Extract the (x, y) coordinate from the center of the cell holding the provided text.  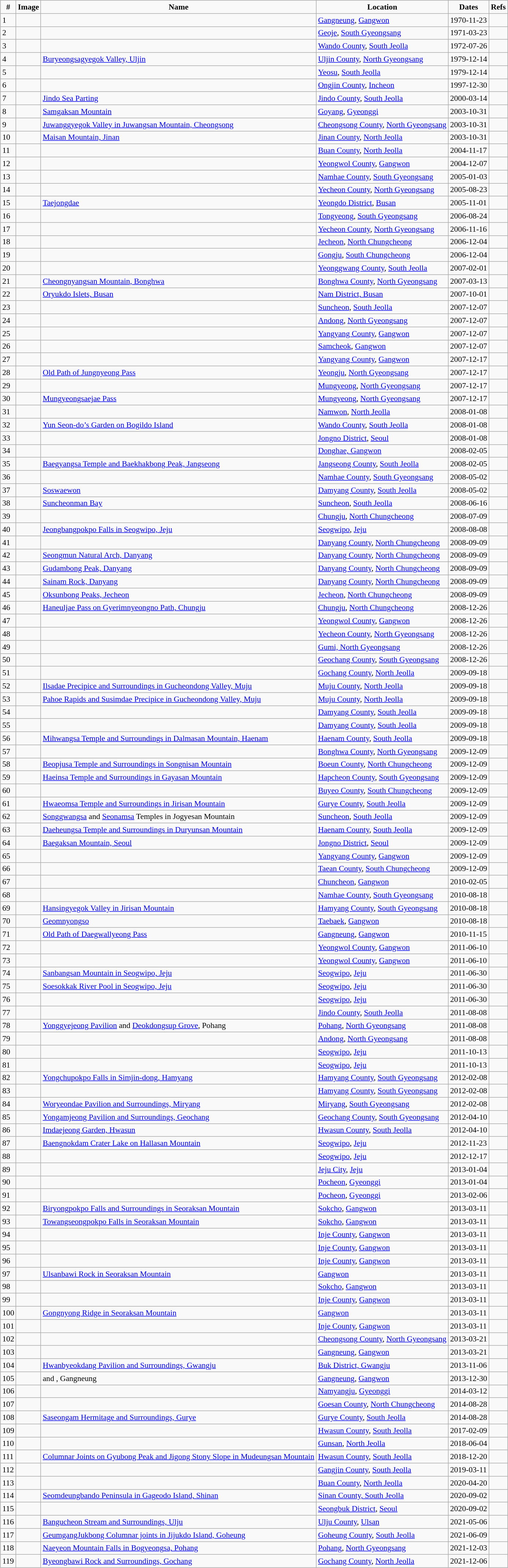
76 (8, 1000)
2005-01-03 (469, 177)
74 (8, 973)
Sinan County, South Jeolla (382, 1496)
111 (8, 1457)
Soesokkak River Pool in Seogwipo, Jeju (178, 987)
2017-02-09 (469, 1431)
Jeongbangpokpo Falls in Seogwipo, Jeju (178, 529)
1970-11-23 (469, 20)
2021-06-09 (469, 1535)
2007-10-01 (469, 294)
56 (8, 738)
Bangucheon Stream and Surroundings, Ulju (178, 1522)
117 (8, 1535)
Jangseong County, South Jeolla (382, 464)
Songgwangsa and Seonamsa Temples in Jogyesan Mountain (178, 817)
2008-07-09 (469, 517)
73 (8, 961)
20 (8, 268)
Naeyeon Mountain Falls in Bogyeongsa, Pohang (178, 1548)
10 (8, 137)
Towangseongpokpo Falls in Seoraksan Mountain (178, 1222)
Seongmun Natural Arch, Danyang (178, 555)
8 (8, 111)
Geomnyongso (178, 921)
2021-12-03 (469, 1548)
86 (8, 1130)
57 (8, 752)
101 (8, 1326)
59 (8, 778)
Oryukdo Islets, Busan (178, 294)
26 (8, 346)
84 (8, 1104)
2007-02-01 (469, 268)
Jindo Sea Parting (178, 99)
85 (8, 1117)
92 (8, 1209)
90 (8, 1182)
2019-03-11 (469, 1470)
94 (8, 1235)
83 (8, 1091)
1972-07-26 (469, 46)
2014-03-12 (469, 1391)
27 (8, 360)
98 (8, 1287)
Namwon, North Jeolla (382, 412)
Old Path of Daegwallyeong Pass (178, 934)
9 (8, 125)
Woryeondae Pavilion and Surroundings, Miryang (178, 1104)
Jeju City, Jeju (382, 1169)
37 (8, 490)
51 (8, 673)
Byeongbawi Rock and Surroundings, Gochang (178, 1561)
Yonggyejeong Pavilion and Deokdongsup Grove, Pohang (178, 1026)
28 (8, 373)
48 (8, 634)
Haeinsa Temple and Surroundings in Gayasan Mountain (178, 778)
2013-11-06 (469, 1365)
Taean County, South Chungcheong (382, 869)
42 (8, 555)
Gunsan, North Jeolla (382, 1444)
Daeheungsa Temple and Surroundings in Duryunsan Mountain (178, 830)
119 (8, 1561)
Buk District, Gwangju (382, 1365)
30 (8, 399)
2018-12-20 (469, 1457)
100 (8, 1313)
Baengnokdam Crater Lake on Hallasan Mountain (178, 1143)
Nam District, Busan (382, 294)
Jinan County, North Jeolla (382, 137)
39 (8, 517)
81 (8, 1065)
and , Gangneung (178, 1378)
60 (8, 791)
2008-08-08 (469, 529)
Taejongdae (178, 203)
2007-03-13 (469, 281)
Maisan Mountain, Jinan (178, 137)
Samcheok, Gangwon (382, 346)
1971-03-23 (469, 33)
2020-04-20 (469, 1483)
87 (8, 1143)
2013-12-30 (469, 1378)
46 (8, 608)
Yun Seon-do’s Garden on Bogildo Island (178, 425)
Haneuljae Pass on Gyerimnyeongno Path, Chungju (178, 608)
Samgaksan Mountain (178, 111)
80 (8, 1052)
58 (8, 764)
Suncheonman Bay (178, 503)
18 (8, 242)
2005-11-01 (469, 203)
22 (8, 294)
105 (8, 1378)
64 (8, 843)
96 (8, 1261)
2000-03-14 (469, 99)
62 (8, 817)
Ulju County, Ulsan (382, 1522)
4 (8, 59)
Ongjin County, Incheon (382, 85)
104 (8, 1365)
2013-02-06 (469, 1196)
29 (8, 386)
63 (8, 830)
67 (8, 882)
Yeonggwang County, South Jeolla (382, 268)
Buryeongsagyegok Valley, Uljin (178, 59)
Goheung County, South Jeolla (382, 1535)
Hansingyegok Valley in Jirisan Mountain (178, 908)
50 (8, 660)
68 (8, 895)
Name (178, 7)
13 (8, 177)
Gongnyong Ridge in Seoraksan Mountain (178, 1313)
6 (8, 85)
88 (8, 1156)
2012-12-17 (469, 1156)
2010-02-05 (469, 882)
40 (8, 529)
38 (8, 503)
41 (8, 543)
Seomdeungbando Peninsula in Gageodo Island, Shinan (178, 1496)
107 (8, 1404)
72 (8, 947)
Gongju, South Chungcheong (382, 255)
116 (8, 1522)
Cheongnyangsan Mountain, Bonghwa (178, 281)
2018-06-04 (469, 1444)
49 (8, 647)
Juwanggyegok Valley in Juwangsan Mountain, Cheongsong (178, 125)
15 (8, 203)
36 (8, 477)
Hapcheon County, South Gyeongsang (382, 778)
91 (8, 1196)
Saseongam Hermitage and Surroundings, Gurye (178, 1418)
Pahoe Rapids and Susimdae Precipice in Gucheondong Valley, Muju (178, 699)
Goyang, Gyeonggi (382, 111)
2006-08-24 (469, 216)
Goesan County, North Chungcheong (382, 1404)
114 (8, 1496)
7 (8, 99)
54 (8, 712)
17 (8, 229)
1 (8, 20)
Yongamjeong Pavilion and Surroundings, Geochang (178, 1117)
16 (8, 216)
52 (8, 686)
66 (8, 869)
Dates (469, 7)
106 (8, 1391)
65 (8, 856)
2021-12-06 (469, 1561)
Uljin County, North Gyeongsang (382, 59)
44 (8, 582)
Taebaek, Gangwon (382, 921)
21 (8, 281)
Yeosu, South Jeolla (382, 72)
97 (8, 1274)
Geoje, South Gyeongsang (382, 33)
93 (8, 1222)
19 (8, 255)
5 (8, 72)
34 (8, 451)
2005-08-23 (469, 190)
89 (8, 1169)
71 (8, 934)
110 (8, 1444)
12 (8, 164)
78 (8, 1026)
2006-11-16 (469, 229)
2 (8, 33)
115 (8, 1509)
75 (8, 987)
55 (8, 726)
23 (8, 308)
Baegyangsa Temple and Baekhakbong Peak, Jangseong (178, 464)
Seongbuk District, Seoul (382, 1509)
Tongyeong, South Gyeongsang (382, 216)
Refs (498, 7)
# (8, 7)
Boeun County, North Chungcheong (382, 764)
24 (8, 320)
118 (8, 1548)
77 (8, 1013)
Yeongju, North Gyeongsang (382, 373)
Biryongpokpo Falls and Surroundings in Seoraksan Mountain (178, 1209)
GeumgangJukbong Columnar joints in Jijukdo Island, Goheung (178, 1535)
11 (8, 151)
Hwaeomsa Temple and Surroundings in Jirisan Mountain (178, 804)
Beopjusa Temple and Surroundings in Songnisan Mountain (178, 764)
Chuncheon, Gangwon (382, 882)
82 (8, 1078)
102 (8, 1339)
69 (8, 908)
Yongchupokpo Falls in Simjin-dong, Hamyang (178, 1078)
2004-12-07 (469, 164)
112 (8, 1470)
Donghae, Gangwon (382, 451)
47 (8, 621)
2010-11-15 (469, 934)
61 (8, 804)
Ilsadae Precipice and Surroundings in Gucheondong Valley, Muju (178, 686)
Image (29, 7)
31 (8, 412)
1997-12-30 (469, 85)
25 (8, 334)
3 (8, 46)
Mungyeongsaejae Pass (178, 399)
2012-11-23 (469, 1143)
Gangjin County, South Jeolla (382, 1470)
45 (8, 595)
Mihwangsa Temple and Surroundings in Dalmasan Mountain, Haenam (178, 738)
2021-05-06 (469, 1522)
Old Path of Jungnyeong Pass (178, 373)
Buyeo County, South Chungcheong (382, 791)
113 (8, 1483)
Yeongdo District, Busan (382, 203)
32 (8, 425)
14 (8, 190)
Miryang, South Gyeongsang (382, 1104)
79 (8, 1039)
Namyangju, Gyeonggi (382, 1391)
70 (8, 921)
Imdaejeong Garden, Hwasun (178, 1130)
Sanbangsan Mountain in Seogwipo, Jeju (178, 973)
33 (8, 438)
43 (8, 569)
95 (8, 1248)
Soswaewon (178, 490)
Gumi, North Gyeongsang (382, 647)
103 (8, 1352)
Hwanbyeokdang Pavilion and Surroundings, Gwangju (178, 1365)
Location (382, 7)
Ulsanbawi Rock in Seoraksan Mountain (178, 1274)
Sainam Rock, Danyang (178, 582)
Oksunbong Peaks, Jecheon (178, 595)
109 (8, 1431)
53 (8, 699)
2008-06-16 (469, 503)
Columnar Joints on Gyubong Peak and Jigong Stony Slope in Mudeungsan Mountain (178, 1457)
2004-11-17 (469, 151)
108 (8, 1418)
Baegaksan Mountain, Seoul (178, 843)
35 (8, 464)
Gudambong Peak, Danyang (178, 569)
99 (8, 1300)
